Output the (X, Y) coordinate of the center of the cell containing the given text.  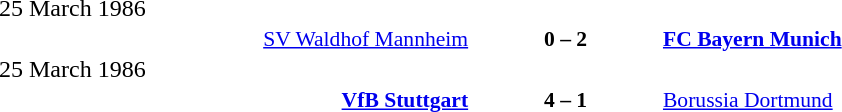
0 – 2 (566, 38)
